Search for the cell housing the specified text and yield its [X, Y] center coordinate. 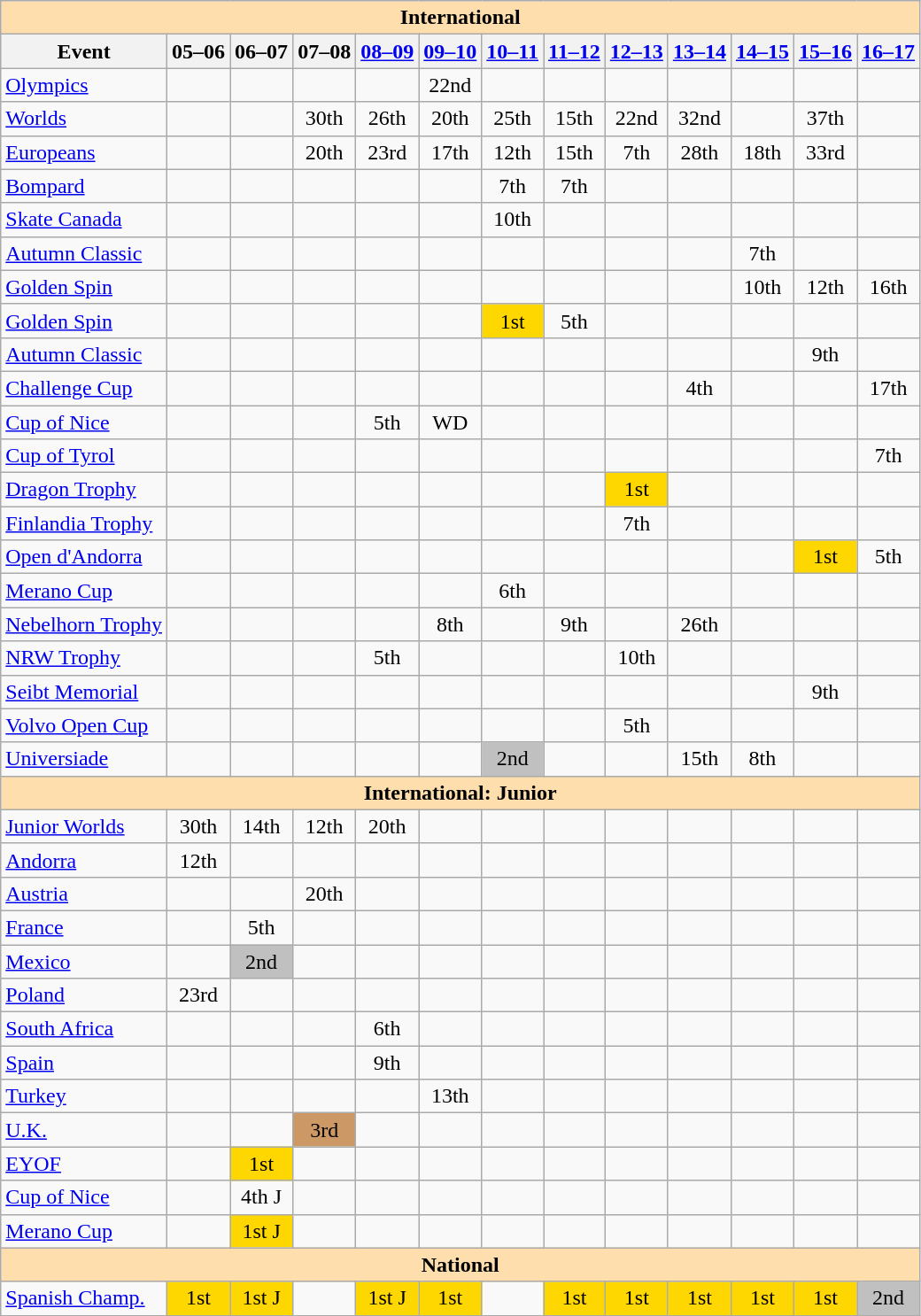
14–15 [762, 51]
Andorra [84, 860]
Nebelhorn Trophy [84, 624]
France [84, 927]
U.K. [84, 1130]
13–14 [700, 51]
NRW Trophy [84, 658]
10–11 [513, 51]
Spanish Champ. [84, 1298]
12–13 [636, 51]
National [460, 1265]
Challenge Cup [84, 388]
Open d'Andorra [84, 557]
Cup of Tyrol [84, 456]
Universiade [84, 759]
Volvo Open Cup [84, 725]
Poland [84, 995]
33rd [825, 152]
Bompard [84, 186]
Olympics [84, 85]
32nd [700, 119]
16th [889, 287]
WD [450, 422]
Finlandia Trophy [84, 523]
11–12 [575, 51]
Mexico [84, 961]
Seibt Memorial [84, 692]
Turkey [84, 1096]
08–09 [388, 51]
Event [84, 51]
25th [513, 119]
18th [762, 152]
EYOF [84, 1164]
Austria [84, 894]
International [460, 18]
37th [825, 119]
28th [700, 152]
14th [262, 826]
South Africa [84, 1029]
Dragon Trophy [84, 490]
05–06 [198, 51]
International: Junior [460, 793]
Junior Worlds [84, 826]
4th J [262, 1197]
Skate Canada [84, 220]
4th [700, 388]
3rd [324, 1130]
09–10 [450, 51]
15–16 [825, 51]
Spain [84, 1063]
Europeans [84, 152]
07–08 [324, 51]
06–07 [262, 51]
16–17 [889, 51]
Worlds [84, 119]
13th [450, 1096]
